Identify which cell holds the provided text, then report its (X, Y) central coordinate. 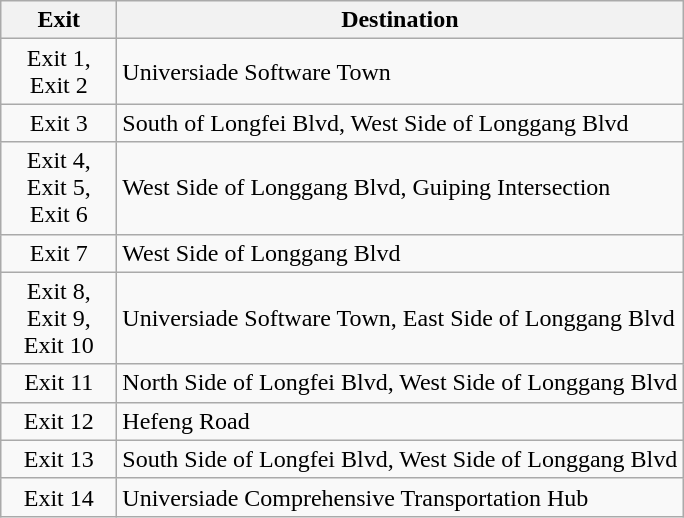
Exit 14 (59, 497)
South of Longfei Blvd, West Side of Longgang Blvd (400, 123)
North Side of Longfei Blvd, West Side of Longgang Blvd (400, 383)
Exit 1, Exit 2 (59, 72)
West Side of Longgang Blvd (400, 253)
West Side of Longgang Blvd, Guiping Intersection (400, 188)
Exit 7 (59, 253)
Exit 12 (59, 421)
Exit 8, Exit 9, Exit 10 (59, 318)
Exit 11 (59, 383)
Universiade Comprehensive Transportation Hub (400, 497)
Hefeng Road (400, 421)
Exit (59, 20)
Exit 13 (59, 459)
Universiade Software Town (400, 72)
Exit 3 (59, 123)
South Side of Longfei Blvd, West Side of Longgang Blvd (400, 459)
Universiade Software Town, East Side of Longgang Blvd (400, 318)
Destination (400, 20)
Exit 4, Exit 5, Exit 6 (59, 188)
